Pinpoint the cell where the given text exists, returning its [x, y] midpoint coordinate. 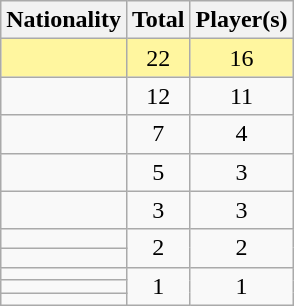
Player(s) [242, 20]
16 [242, 58]
11 [242, 96]
22 [158, 58]
7 [158, 134]
5 [158, 172]
4 [242, 134]
12 [158, 96]
Total [158, 20]
Nationality [64, 20]
